Output the [X, Y] coordinate of the center of the cell containing the given text.  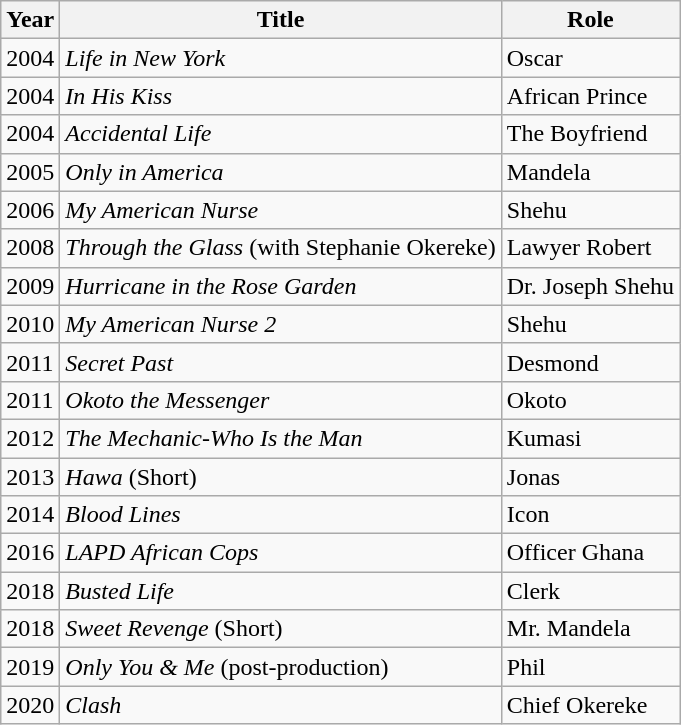
Chief Okereke [590, 705]
Phil [590, 667]
2014 [30, 515]
Hawa (Short) [280, 477]
Lawyer Robert [590, 248]
Sweet Revenge (Short) [280, 629]
Icon [590, 515]
2019 [30, 667]
2008 [30, 248]
African Prince [590, 96]
Life in New York [280, 58]
In His Kiss [280, 96]
Officer Ghana [590, 553]
Dr. Joseph Shehu [590, 286]
LAPD African Cops [280, 553]
2016 [30, 553]
Blood Lines [280, 515]
Hurricane in the Rose Garden [280, 286]
The Mechanic-Who Is the Man [280, 438]
Accidental Life [280, 134]
Okoto [590, 400]
Desmond [590, 362]
Kumasi [590, 438]
Oscar [590, 58]
2005 [30, 172]
Only You & Me (post-production) [280, 667]
2020 [30, 705]
2006 [30, 210]
Only in America [280, 172]
My American Nurse [280, 210]
Role [590, 20]
The Boyfriend [590, 134]
My American Nurse 2 [280, 324]
2010 [30, 324]
Secret Past [280, 362]
Title [280, 20]
Mr. Mandela [590, 629]
Clerk [590, 591]
Year [30, 20]
Busted Life [280, 591]
Okoto the Messenger [280, 400]
Jonas [590, 477]
Clash [280, 705]
Through the Glass (with Stephanie Okereke) [280, 248]
2013 [30, 477]
Mandela [590, 172]
2009 [30, 286]
2012 [30, 438]
